Detect which cell encompasses the target text, then output its [X, Y] center coordinate. 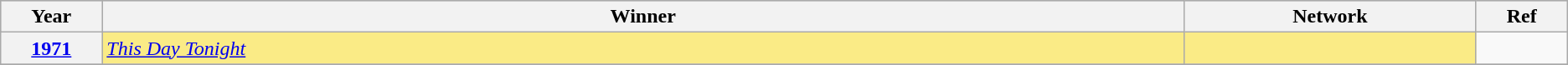
This Day Tonight [643, 48]
Winner [643, 17]
Year [52, 17]
Network [1330, 17]
Ref [1521, 17]
1971 [52, 48]
